Find where the given text appears and provide that cell's center as [X, Y] coordinate. 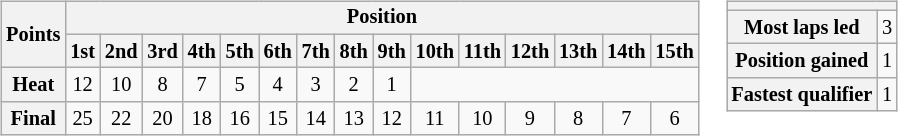
7th [316, 51]
11 [435, 119]
2nd [122, 51]
Points [33, 34]
5 [240, 85]
20 [162, 119]
Heat [33, 85]
14th [626, 51]
10th [435, 51]
8th [354, 51]
2 [354, 85]
22 [122, 119]
11th [482, 51]
3rd [162, 51]
Position gained [802, 61]
Fastest qualifier [802, 95]
12th [530, 51]
25 [82, 119]
15th [674, 51]
18 [202, 119]
15 [278, 119]
Most laps led [802, 27]
6 [674, 119]
1st [82, 51]
9 [530, 119]
Position [382, 18]
6th [278, 51]
13th [578, 51]
Final [33, 119]
9th [392, 51]
4th [202, 51]
13 [354, 119]
5th [240, 51]
4 [278, 85]
14 [316, 119]
16 [240, 119]
